Detect which cell encompasses the target text, then output its [x, y] center coordinate. 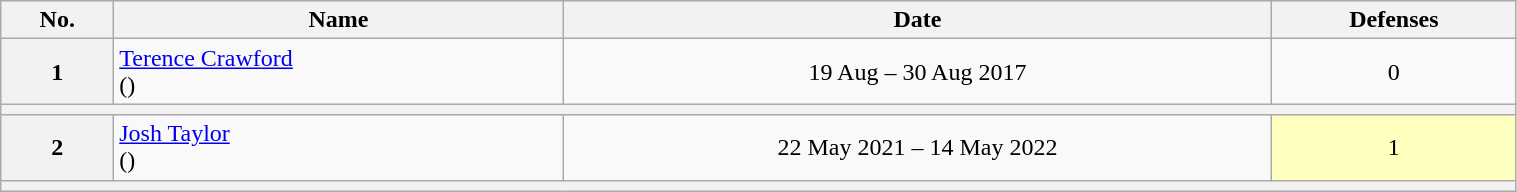
Name [338, 20]
Date [918, 20]
0 [1394, 72]
Terence Crawford() [338, 72]
2 [58, 148]
22 May 2021 – 14 May 2022 [918, 148]
19 Aug – 30 Aug 2017 [918, 72]
Josh Taylor() [338, 148]
Defenses [1394, 20]
No. [58, 20]
